Provide the (x, y) coordinate of the cell's center where the given text is located.  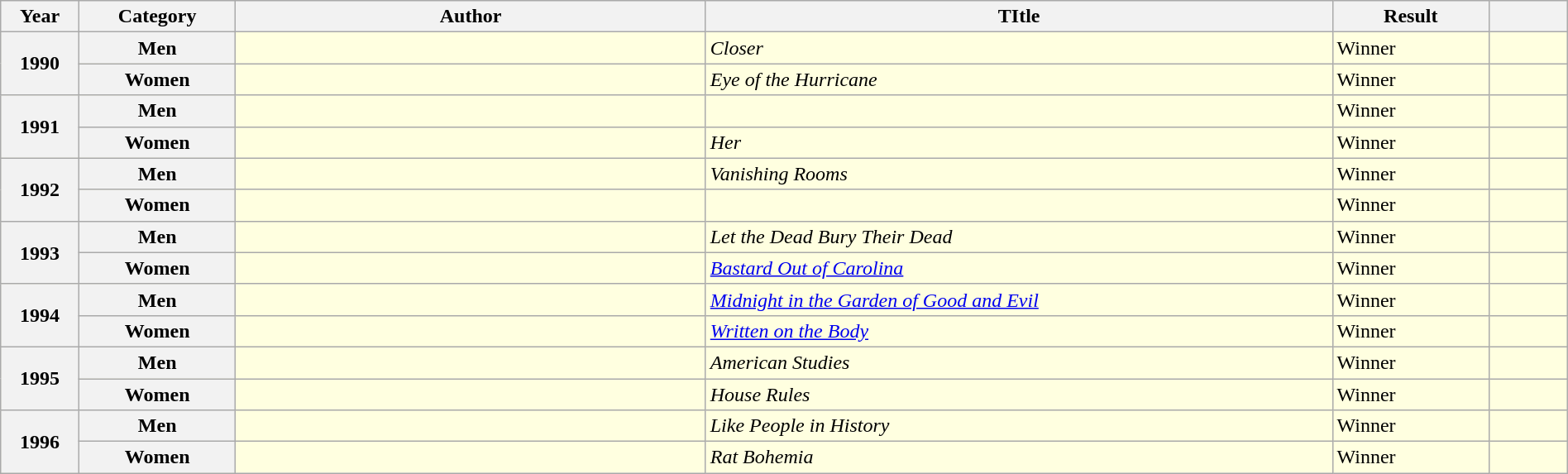
Category (157, 17)
1996 (40, 442)
Bastard Out of Carolina (1019, 268)
1991 (40, 127)
House Rules (1019, 395)
Eye of the Hurricane (1019, 79)
Closer (1019, 48)
Rat Bohemia (1019, 457)
1994 (40, 315)
Midnight in the Garden of Good and Evil (1019, 299)
1990 (40, 64)
Year (40, 17)
Like People in History (1019, 426)
1992 (40, 189)
Result (1411, 17)
American Studies (1019, 362)
1993 (40, 252)
Written on the Body (1019, 331)
Let the Dead Bury Their Dead (1019, 237)
TItle (1019, 17)
1995 (40, 378)
Author (471, 17)
Her (1019, 142)
Vanishing Rooms (1019, 174)
